Search for the cell housing the specified text and yield its [x, y] center coordinate. 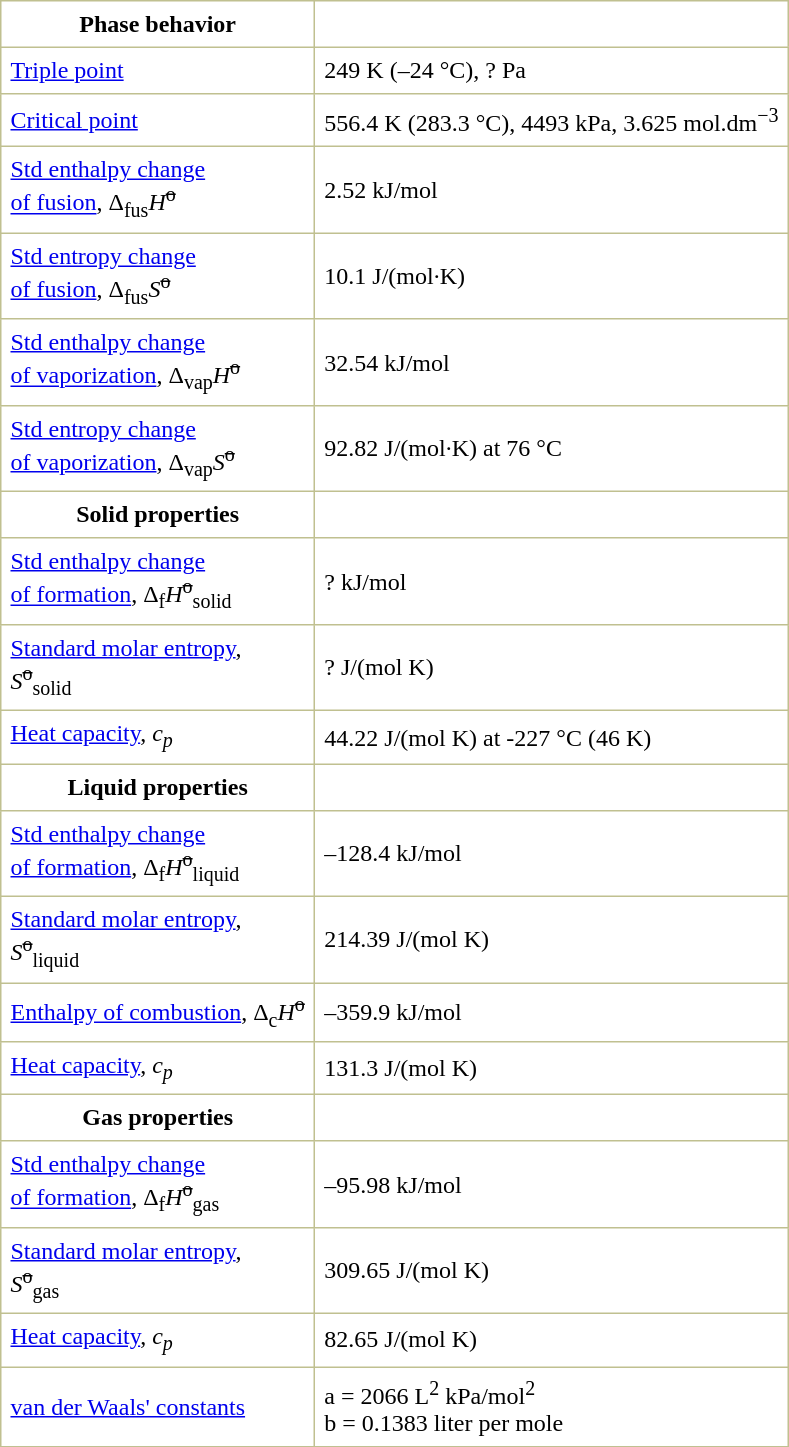
Std enthalpy changeof formation, ΔfHoliquid [158, 853]
Enthalpy of combustion, ΔcHo [158, 1012]
Critical point [158, 120]
Std enthalpy changeof formation, ΔfHosolid [158, 581]
Solid properties [158, 515]
? J/(mol K) [552, 668]
Standard molar entropy,Sosolid [158, 668]
a = 2066 L2 kPa/mol2 b = 0.1383 liter per mole [552, 1407]
82.65 J/(mol K) [552, 1340]
32.54 kJ/mol [552, 362]
? kJ/mol [552, 581]
Standard molar entropy,Soliquid [158, 939]
Triple point [158, 70]
Std entropy changeof vaporization, ΔvapSo [158, 449]
–95.98 kJ/mol [552, 1184]
Std enthalpy changeof vaporization, ΔvapHo [158, 362]
–128.4 kJ/mol [552, 853]
214.39 J/(mol K) [552, 939]
Liquid properties [158, 787]
Std entropy changeof fusion, ΔfusSo [158, 276]
556.4 K (283.3 °C), 4493 kPa, 3.625 mol.dm−3 [552, 120]
2.52 kJ/mol [552, 190]
309.65 J/(mol K) [552, 1271]
Phase behavior [158, 24]
249 K (–24 °C), ? Pa [552, 70]
Std enthalpy changeof formation, ΔfHogas [158, 1184]
10.1 J/(mol·K) [552, 276]
van der Waals' constants [158, 1407]
–359.9 kJ/mol [552, 1012]
Gas properties [158, 1118]
Standard molar entropy,Sogas [158, 1271]
131.3 J/(mol K) [552, 1068]
Std enthalpy changeof fusion, ΔfusHo [158, 190]
44.22 J/(mol K) at -227 °C (46 K) [552, 738]
92.82 J/(mol·K) at 76 °C [552, 449]
